Identify which cell holds the provided text, then report its (X, Y) central coordinate. 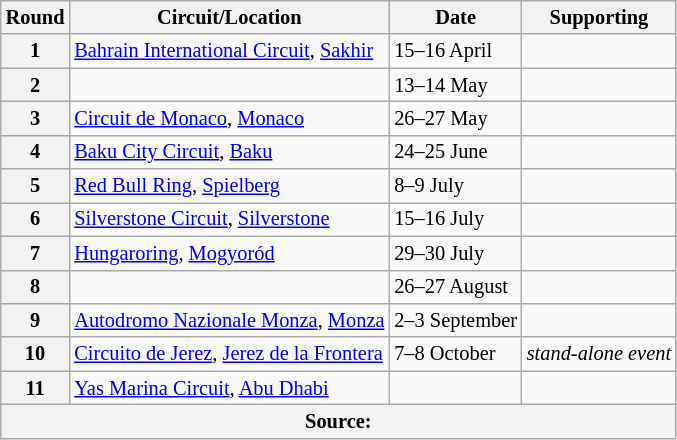
29–30 July (456, 253)
5 (36, 186)
13–14 May (456, 85)
Baku City Circuit, Baku (229, 152)
Source: (338, 421)
10 (36, 354)
Yas Marina Circuit, Abu Dhabi (229, 388)
4 (36, 152)
Date (456, 17)
26–27 August (456, 287)
Circuit/Location (229, 17)
26–27 May (456, 118)
3 (36, 118)
7 (36, 253)
Silverstone Circuit, Silverstone (229, 219)
11 (36, 388)
15–16 July (456, 219)
Circuito de Jerez, Jerez de la Frontera (229, 354)
2 (36, 85)
Autodromo Nazionale Monza, Monza (229, 320)
8–9 July (456, 186)
Supporting (599, 17)
Circuit de Monaco, Monaco (229, 118)
9 (36, 320)
2–3 September (456, 320)
6 (36, 219)
8 (36, 287)
15–16 April (456, 51)
1 (36, 51)
Round (36, 17)
Bahrain International Circuit, Sakhir (229, 51)
Red Bull Ring, Spielberg (229, 186)
7–8 October (456, 354)
24–25 June (456, 152)
Hungaroring, Mogyoród (229, 253)
stand-alone event (599, 354)
